Output the [x, y] coordinate of the center of the cell containing the given text.  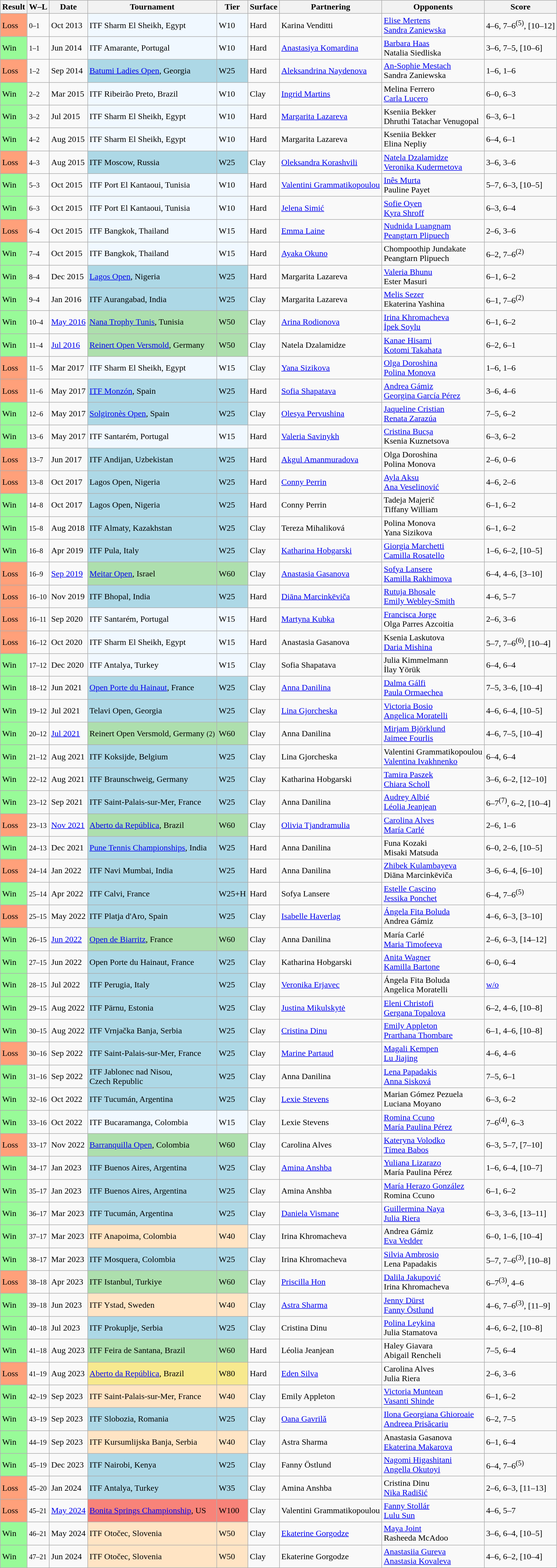
Dalila Jakupović Irina Khromacheva [433, 1282]
Justina Mikulskytė [330, 1007]
Apr 2019 [68, 551]
6–0, 6–4 [520, 962]
Nana Trophy Tunis, Tunisia [152, 322]
Dec 2021 [68, 848]
Veronika Erjavec [330, 985]
45–20 [38, 1488]
Telavi Open, Georgia [152, 711]
4–6, 6–2, [10–8] [520, 1328]
Isabelle Haverlag [330, 916]
7–6(4), 6–3 [520, 1122]
Priscilla Hon [330, 1282]
Ayla Aksu Ana Veselinović [433, 482]
3–2 [38, 117]
4–6, 7–6(3), [11–9] [520, 1305]
27–15 [38, 962]
ITF Pärnu, Estonia [152, 1007]
Barranquilla Open, Colombia [152, 1145]
4–3 [38, 162]
6–1, 6–4 [520, 1442]
Victoria Bosio Angelica Moratelli [433, 711]
45–21 [38, 1510]
36–17 [38, 1213]
Polina Leykina Julia Stamatova [433, 1328]
Guillermina Naya Julia Riera [433, 1213]
33–17 [38, 1145]
Olesya Pervushina [330, 414]
ITF Calvi, France [152, 894]
Natela Dzalamidze Veronika Kudermetova [433, 162]
25–15 [38, 916]
10–4 [38, 322]
ITF Bhopal, India [152, 596]
6–4 [38, 230]
Result [14, 7]
Carolina Alves María Carlé [433, 825]
6–0, 1–6, [10–4] [520, 1236]
Reinert Open Versmold, Germany [152, 345]
Reinert Open Versmold, Germany (2) [152, 733]
ITF Navi Mumbai, India [152, 870]
5–7, 7–6(3), [10–8] [520, 1259]
17–12 [38, 665]
Jaqueline Cristian Renata Zarazúa [433, 414]
11–6 [38, 391]
Oana Gavrilă [330, 1419]
W–L [38, 7]
6–1, 7–6(2) [520, 299]
Andrea Gámiz Georgina García Pérez [433, 391]
4–6, 6–4, [10–5] [520, 711]
6–2, 6–1 [520, 345]
7–5, 6–4 [520, 1350]
6–3, 5–7, [7–10] [520, 1145]
Lena Papadakis Anna Sisková [433, 1076]
2–6, 6–3, [11–13] [520, 1488]
5–7, 6–3, [10–5] [520, 185]
Nudnida Luangnam Peangtarn Plipuech [433, 230]
47–21 [38, 1556]
Sep 2021 [68, 802]
Arina Rodionova [330, 322]
Jun 2023 [68, 1305]
Emma Laine [330, 230]
Jan 2024 [68, 1488]
ITF Feira de Santana, Brazil [152, 1350]
Aug 2018 [68, 528]
ITF Monzón, Spain [152, 391]
Jan 2022 [68, 870]
16–12 [38, 642]
4–6, 6–2, [10–4] [520, 1556]
6–0, 2–6, [10–5] [520, 848]
15–8 [38, 528]
23–13 [38, 825]
Score [520, 7]
6–1, 4–6, [10–8] [520, 1031]
Dalma Gálfi Paula Ormaechea [433, 688]
44–19 [38, 1442]
Ingrid Martins [330, 93]
6–4, 4–6, [3–10] [520, 573]
Melina Ferrero Carla Lucero [433, 93]
ITF Anapoima, Colombia [152, 1236]
Eleni Christofi Gergana Topalova [433, 1007]
2–2 [38, 93]
46–21 [38, 1534]
41–18 [38, 1350]
Ksenia Laskutova Daria Mishina [433, 642]
Rutuja Bhosale Emily Webley-Smith [433, 596]
W100 [232, 1510]
Anastasiia Gureva Anastasia Kovaleva [433, 1556]
Romina Ccuno María Paulina Pérez [433, 1122]
13–7 [38, 459]
Ayaka Okuno [330, 254]
1–2 [38, 71]
4–2 [38, 139]
Opponents [433, 7]
ITF Platja d'Aro, Spain [152, 916]
Diāna Marcinkēviča [330, 596]
39–18 [38, 1305]
19–12 [38, 711]
7–5, 6–1 [520, 1076]
30–15 [38, 1031]
45–19 [38, 1465]
6–3, 6–4 [520, 208]
Date [68, 7]
0–1 [38, 25]
6–3, 3–6, [13–11] [520, 1213]
ITF Bucaramanga, Colombia [152, 1122]
ITF Aurangabad, India [152, 299]
Inês Murta Pauline Payet [433, 185]
Audrey Albié Léolia Jeanjean [433, 802]
11–5 [38, 368]
Ángela Fita Boluda Angelica Moratelli [433, 985]
ITF Mosquera, Colombia [152, 1259]
26–15 [38, 939]
Jun 2014 [68, 48]
ITF Istanbul, Turkiye [152, 1282]
Oleksandra Korashvili [330, 162]
Pune Tennis Championships, India [152, 848]
6–0, 6–3 [520, 93]
May 2016 [68, 322]
Mirjam Björklund Jaimee Fourlis [433, 733]
Melis Sezer Ekaterina Yashina [433, 299]
5–3 [38, 185]
Mar 2015 [68, 93]
Silvia Ambrosio Lena Papadakis [433, 1259]
Anastasia Gasanova Ekaterina Makarova [433, 1442]
Marine Partaud [330, 1054]
Dec 2023 [68, 1465]
4–6, 7–5, [10–4] [520, 733]
28–15 [38, 985]
Meitar Open, Israel [152, 573]
Valeria Savinykh [330, 436]
11–4 [38, 345]
9–4 [38, 299]
Nov 2021 [68, 825]
Jan 2016 [68, 299]
2–6, 0–6 [520, 459]
Batumi Ladies Open, Georgia [152, 71]
Jul 2015 [68, 117]
María Carlé Maria Timofeeva [433, 939]
Andrea Gámiz Eva Vedder [433, 1236]
7–5, 3–6, [10–4] [520, 688]
Tereza Mihaliková [330, 528]
Natela Dzalamidze [330, 345]
Cristina Bucșa Ksenia Kuznetsova [433, 436]
4–6, 4–6 [520, 1054]
Julia Kimmelmann İlay Yörük [433, 665]
3–6, 6–4, [10–5] [520, 1534]
ITF Jablonec nad Nisou, Czech Republic [152, 1076]
Oct 2013 [68, 25]
16–8 [38, 551]
34–17 [38, 1168]
Open de Biarritz, France [152, 939]
3–6, 3–6 [520, 162]
Nov 2022 [68, 1145]
29–15 [38, 1007]
3–6, 4–6 [520, 391]
4–6, 7–6(5), [10–12] [520, 25]
Yana Sizikova [330, 368]
4–6, 2–6 [520, 482]
ITF Andijan, Uzbekistan [152, 459]
Surface [264, 7]
Victoria Muntean Vasanti Shinde [433, 1397]
ITF Moscow, Russia [152, 162]
32–16 [38, 1099]
Ángela Fita Boluda Andrea Gámiz [433, 916]
40–18 [38, 1328]
3–6, 6–2, [12–10] [520, 779]
7–5, 6–2 [520, 414]
7–4 [38, 254]
Sofie Oyen Kyra Shroff [433, 208]
16–11 [38, 619]
6–3 [38, 208]
Sep 2020 [68, 619]
Estelle Cascino Jessika Ponchet [433, 894]
6–2, 7–6(2) [520, 254]
6–7(7), 6–2, [10–4] [520, 802]
8–4 [38, 276]
24–13 [38, 848]
Cristina Dinu Nika Radišić [433, 1488]
Dec 2015 [68, 276]
ITF Kursumlijska Banja, Serbia [152, 1442]
Francisca Jorge Olga Parres Azcoitia [433, 619]
6–4, 6–1 [520, 139]
Emily Appleton [330, 1397]
Anastasiya Komardina [330, 48]
Kseniia Bekker Dhruthi Tatachar Venugopal [433, 117]
Aleksandrina Naydenova [330, 71]
16–10 [38, 596]
Yuliana Lizarazo María Paulina Pérez [433, 1168]
20–12 [38, 733]
Akgul Amanmuradova [330, 459]
Kanae Hisami Kotomi Takahata [433, 345]
w/o [520, 985]
22–12 [38, 779]
Funa Kozaki Misaki Matsuda [433, 848]
Léolia Jeanjean [330, 1350]
ITF Prokuplje, Serbia [152, 1328]
38–18 [38, 1282]
Tadeja Majerič Tiffany William [433, 505]
Tamira Paszek Chiara Scholl [433, 779]
42–19 [38, 1397]
30–16 [38, 1054]
13–6 [38, 436]
Mar 2017 [68, 368]
ITF Amarante, Portugal [152, 48]
Valeria Bhunu Ester Masuri [433, 276]
Valentini Grammatikopoulou Valentina Ivakhnenko [433, 757]
Nov 2019 [68, 596]
Jul 2022 [68, 985]
3–6, 7–5, [10–6] [520, 48]
An-Sophie Mestach Sandra Zaniewska [433, 71]
Sep 2014 [68, 71]
Giorgia Marchetti Camilla Rosatello [433, 551]
Emily Appleton Prarthana Thombare [433, 1031]
4–6, 6–3, [3–10] [520, 916]
Jul 2023 [68, 1328]
33–16 [38, 1122]
16–9 [38, 573]
ITF Koksijde, Belgium [152, 757]
ITF Slobozia, Romania [152, 1419]
Magali Kempen Lu Jiajing [433, 1054]
W25+H [232, 894]
5–7, 7–6(6), [10–4] [520, 642]
Carolina Alves [330, 1145]
1–6, 6–4, [10–7] [520, 1168]
3–6, 6–4, [6–10] [520, 870]
43–19 [38, 1419]
Jelena Simić [330, 208]
ITF Ystad, Sweden [152, 1305]
Dec 2020 [68, 665]
Irina Khromacheva İpek Soylu [433, 322]
Solgironès Open, Spain [152, 414]
Jun 2024 [68, 1556]
37–17 [38, 1236]
ITF Almaty, Kazakhstan [152, 528]
Eden Silva [330, 1373]
Kateryna Volodko Tímea Babos [433, 1145]
Oct 2020 [68, 642]
38–17 [38, 1259]
W80 [232, 1373]
1–6, 6–2, [10–5] [520, 551]
23–12 [38, 802]
Ilona Georgiana Ghioroaie Andreea Prisăcariu [433, 1419]
ITF Nairobi, Kenya [152, 1465]
May 2022 [68, 916]
Elise Mertens Sandra Zaniewska [433, 25]
14–8 [38, 505]
ITF Vrnjačka Banja, Serbia [152, 1031]
Carolina Alves Julia Riera [433, 1373]
18–12 [38, 688]
6–7(3), 4–6 [520, 1282]
Jun 2017 [68, 459]
Apr 2023 [68, 1282]
Fanny Östlund [330, 1465]
Polina Monova Yana Sizikova [433, 528]
Bonita Springs Championship, US [152, 1510]
W35 [232, 1488]
Maya Joint Rasheeda McAdoo [433, 1534]
ITF Braunschweig, Germany [152, 779]
Anita Wagner Kamilla Bartone [433, 962]
Karina Venditti [330, 25]
41–19 [38, 1373]
Chompoothip Jundakate Peangtarn Plipuech [433, 254]
Martyna Kubka [330, 619]
ITF Pula, Italy [152, 551]
Sofya Lansere Kamilla Rakhimova [433, 573]
Daniela Vismane [330, 1213]
6–3, 6–1 [520, 117]
1–1 [38, 48]
6–2, 4–6, [10–8] [520, 1007]
25–14 [38, 894]
2–6, 6–3, [14–12] [520, 939]
Jenny Dürst Fanny Östlund [433, 1305]
Fanny Stollár Lulu Sun [433, 1510]
2–6, 1–6 [520, 825]
ITF Perugia, Italy [152, 985]
Sep 2019 [68, 573]
María Herazo González Romina Ccuno [433, 1191]
12–6 [38, 414]
31–16 [38, 1076]
Tier [232, 7]
Olivia Tjandramulia [330, 825]
Kseniia Bekker Elina Nepliy [433, 139]
Partnering [330, 7]
24–14 [38, 870]
Marian Gómez Pezuela Luciana Moyano [433, 1099]
Sofya Lansere [330, 894]
Haley Giavara Abigail Rencheli [433, 1350]
Zhibek Kulambayeva Diāna Marcinkēviča [433, 870]
Jul 2016 [68, 345]
Barbara Haas Natalia Siedliska [433, 48]
Nagomi Higashitani Angella Okutoyi [433, 1465]
Tournament [152, 7]
35–17 [38, 1191]
Jun 2021 [68, 688]
21–12 [38, 757]
Apr 2022 [68, 894]
ITF Ribeirão Preto, Brazil [152, 93]
6–2, 7–5 [520, 1419]
13–8 [38, 482]
